Determine the (X, Y) coordinate at the center of the cell enclosing the given text.  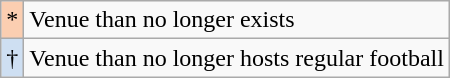
Venue than no longer hosts regular football (237, 58)
† (12, 58)
Venue than no longer exists (237, 20)
* (12, 20)
